For the text-containing cell, return its midpoint in [X, Y] coordinate format. 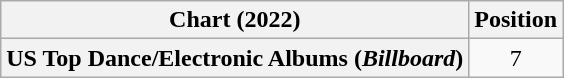
7 [516, 58]
US Top Dance/Electronic Albums (Billboard) [235, 58]
Chart (2022) [235, 20]
Position [516, 20]
